Return (X, Y) of the center of cell containing provided text 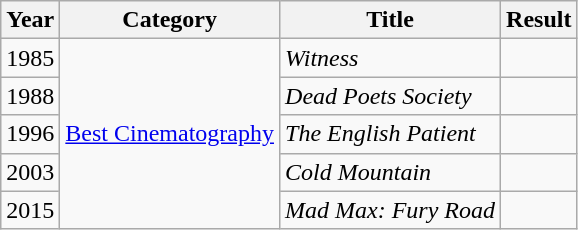
Mad Max: Fury Road (390, 210)
Title (390, 20)
Result (539, 20)
2003 (30, 172)
1985 (30, 58)
The English Patient (390, 134)
Best Cinematography (170, 134)
1996 (30, 134)
Year (30, 20)
Witness (390, 58)
1988 (30, 96)
Cold Mountain (390, 172)
Dead Poets Society (390, 96)
Category (170, 20)
2015 (30, 210)
